Pinpoint the cell where the given text exists, returning its (X, Y) midpoint coordinate. 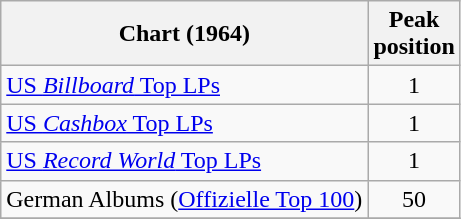
US Billboard Top LPs (184, 85)
Peakposition (414, 34)
US Cashbox Top LPs (184, 123)
Chart (1964) (184, 34)
US Record World Top LPs (184, 161)
German Albums (Offizielle Top 100) (184, 199)
50 (414, 199)
